Return the [x, y] coordinate for the center point of the cell that contains the specified text.  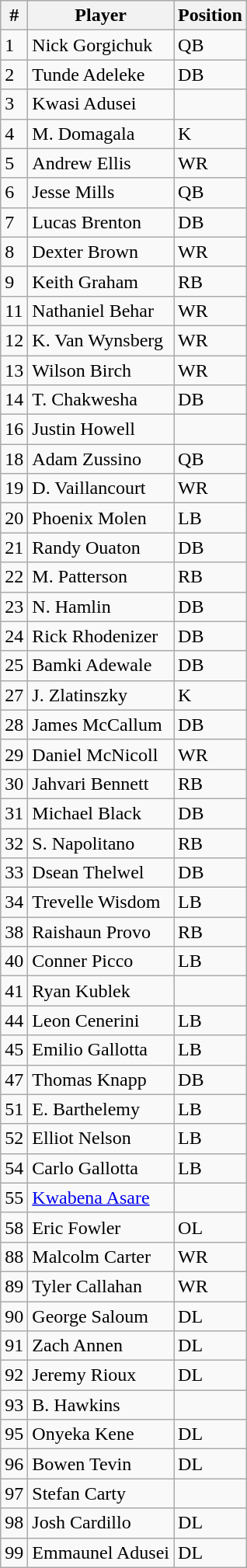
Jahvari Bennett [101, 784]
Player [101, 16]
33 [14, 873]
27 [14, 695]
45 [14, 1050]
93 [14, 1405]
1 [14, 45]
9 [14, 281]
44 [14, 1020]
55 [14, 1198]
Michael Black [101, 813]
3 [14, 104]
89 [14, 1286]
52 [14, 1139]
92 [14, 1375]
8 [14, 252]
Tunde Adeleke [101, 75]
Josh Cardillo [101, 1523]
Stefan Carty [101, 1493]
Justin Howell [101, 429]
Wilson Birch [101, 370]
K. Van Wynsberg [101, 340]
14 [14, 400]
Ryan Kublek [101, 991]
29 [14, 754]
Nathaniel Behar [101, 311]
Kwasi Adusei [101, 104]
20 [14, 518]
Elliot Nelson [101, 1139]
41 [14, 991]
Bamki Adewale [101, 666]
Bowen Tevin [101, 1464]
Emilio Gallotta [101, 1050]
# [14, 16]
S. Napolitano [101, 843]
Dsean Thelwel [101, 873]
Jeremy Rioux [101, 1375]
30 [14, 784]
38 [14, 932]
13 [14, 370]
2 [14, 75]
Eric Fowler [101, 1227]
12 [14, 340]
18 [14, 459]
N. Hamlin [101, 607]
Rick Rhodenizer [101, 636]
Andrew Ellis [101, 163]
25 [14, 666]
88 [14, 1257]
T. Chakwesha [101, 400]
54 [14, 1168]
Raishaun Provo [101, 932]
99 [14, 1552]
19 [14, 488]
Position [210, 16]
16 [14, 429]
Lucas Brenton [101, 222]
90 [14, 1316]
34 [14, 902]
Zach Annen [101, 1346]
51 [14, 1109]
George Saloum [101, 1316]
21 [14, 548]
Phoenix Molen [101, 518]
D. Vaillancourt [101, 488]
Keith Graham [101, 281]
Emmaunel Adusei [101, 1552]
4 [14, 134]
Jesse Mills [101, 193]
5 [14, 163]
M. Domagala [101, 134]
Malcolm Carter [101, 1257]
23 [14, 607]
Carlo Gallotta [101, 1168]
95 [14, 1434]
Adam Zussino [101, 459]
58 [14, 1227]
31 [14, 813]
M. Patterson [101, 577]
47 [14, 1080]
Trevelle Wisdom [101, 902]
24 [14, 636]
Nick Gorgichuk [101, 45]
96 [14, 1464]
Randy Ouaton [101, 548]
E. Barthelemy [101, 1109]
James McCallum [101, 725]
Tyler Callahan [101, 1286]
Conner Picco [101, 961]
91 [14, 1346]
98 [14, 1523]
Thomas Knapp [101, 1080]
22 [14, 577]
40 [14, 961]
11 [14, 311]
32 [14, 843]
6 [14, 193]
J. Zlatinszky [101, 695]
B. Hawkins [101, 1405]
7 [14, 222]
28 [14, 725]
Leon Cenerini [101, 1020]
Daniel McNicoll [101, 754]
97 [14, 1493]
Onyeka Kene [101, 1434]
Dexter Brown [101, 252]
OL [210, 1227]
Kwabena Asare [101, 1198]
